Identify which cell holds the provided text, then report its (X, Y) central coordinate. 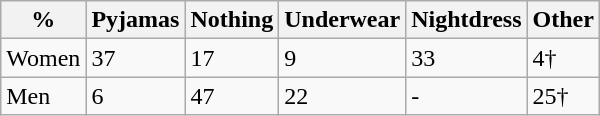
Women (44, 58)
6 (136, 96)
Pyjamas (136, 20)
Other (563, 20)
47 (232, 96)
Men (44, 96)
4† (563, 58)
- (466, 96)
Nothing (232, 20)
33 (466, 58)
25† (563, 96)
Nightdress (466, 20)
Underwear (342, 20)
37 (136, 58)
17 (232, 58)
% (44, 20)
9 (342, 58)
22 (342, 96)
